Detect which cell encompasses the target text, then output its (x, y) center coordinate. 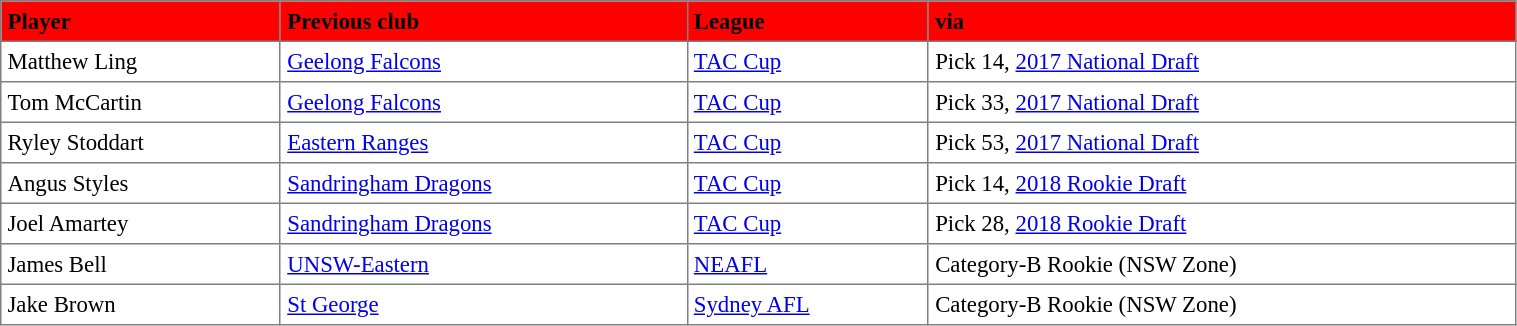
League (808, 21)
Pick 14, 2017 National Draft (1222, 61)
Jake Brown (141, 304)
via (1222, 21)
Angus Styles (141, 183)
Sydney AFL (808, 304)
Pick 53, 2017 National Draft (1222, 142)
NEAFL (808, 264)
Joel Amartey (141, 223)
Pick 14, 2018 Rookie Draft (1222, 183)
Matthew Ling (141, 61)
Player (141, 21)
Previous club (484, 21)
St George (484, 304)
Pick 33, 2017 National Draft (1222, 102)
Tom McCartin (141, 102)
Ryley Stoddart (141, 142)
UNSW-Eastern (484, 264)
Eastern Ranges (484, 142)
Pick 28, 2018 Rookie Draft (1222, 223)
James Bell (141, 264)
